Pinpoint the cell where the given text exists, returning its (x, y) midpoint coordinate. 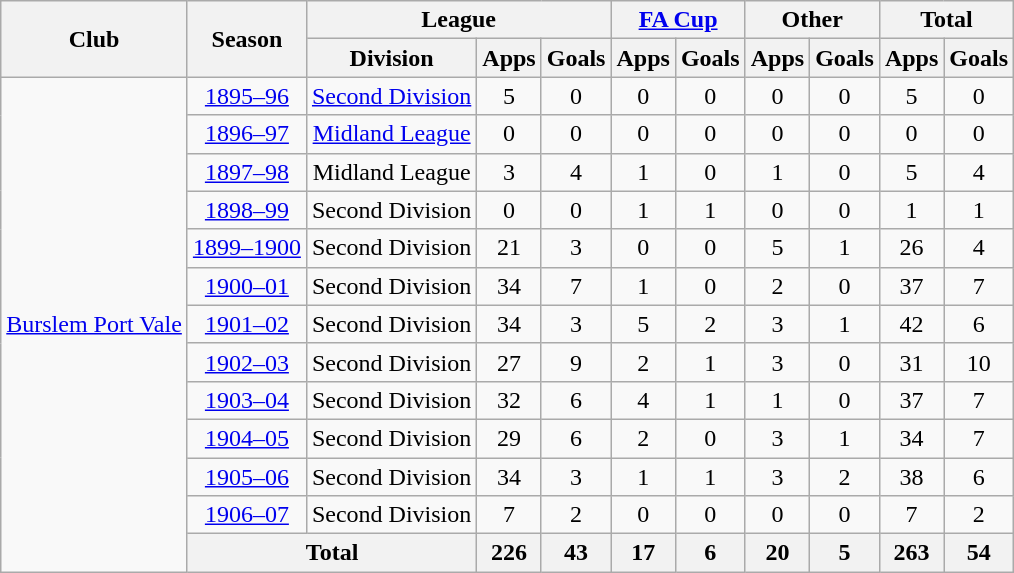
1901–02 (246, 324)
42 (911, 324)
226 (509, 553)
21 (509, 248)
29 (509, 438)
32 (509, 400)
43 (576, 553)
1906–07 (246, 515)
10 (979, 362)
9 (576, 362)
Season (246, 39)
1897–98 (246, 172)
Burslem Port Vale (94, 324)
263 (911, 553)
31 (911, 362)
1898–99 (246, 210)
1903–04 (246, 400)
1896–97 (246, 134)
17 (643, 553)
1895–96 (246, 96)
1904–05 (246, 438)
26 (911, 248)
1899–1900 (246, 248)
League (458, 20)
Division (391, 58)
54 (979, 553)
Other (812, 20)
38 (911, 477)
1900–01 (246, 286)
27 (509, 362)
1902–03 (246, 362)
1905–06 (246, 477)
FA Cup (678, 20)
Club (94, 39)
20 (777, 553)
